Output the (X, Y) coordinate of the center of the cell containing the given text.  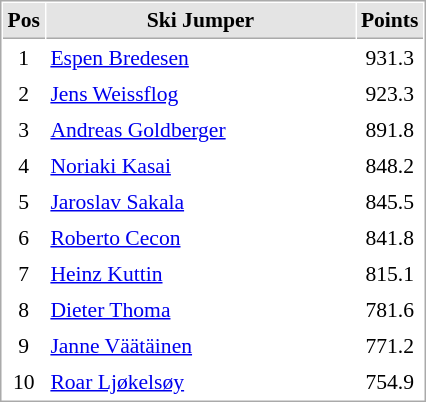
Dieter Thoma (200, 309)
Janne Väätäinen (200, 345)
Andreas Goldberger (200, 129)
Roar Ljøkelsøy (200, 381)
3 (24, 129)
4 (24, 165)
Espen Bredesen (200, 57)
841.8 (390, 237)
891.8 (390, 129)
931.3 (390, 57)
9 (24, 345)
8 (24, 309)
Points (390, 21)
754.9 (390, 381)
771.2 (390, 345)
Ski Jumper (200, 21)
Jaroslav Sakala (200, 201)
815.1 (390, 273)
Roberto Cecon (200, 237)
Pos (24, 21)
7 (24, 273)
6 (24, 237)
781.6 (390, 309)
5 (24, 201)
1 (24, 57)
848.2 (390, 165)
10 (24, 381)
2 (24, 93)
Noriaki Kasai (200, 165)
Heinz Kuttin (200, 273)
923.3 (390, 93)
Jens Weissflog (200, 93)
845.5 (390, 201)
